Extract the [x, y] coordinate from the center of the cell holding the provided text.  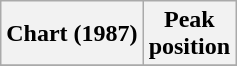
Chart (1987) [72, 34]
Peakposition [189, 34]
